Determine the (x, y) coordinate at the center of the cell enclosing the given text.  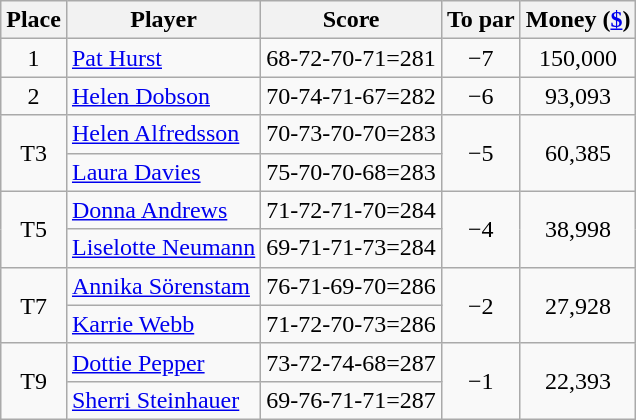
73-72-74-68=287 (352, 362)
22,393 (578, 381)
70-74-71-67=282 (352, 96)
−6 (480, 96)
93,093 (578, 96)
75-70-70-68=283 (352, 172)
71-72-70-73=286 (352, 324)
68-72-70-71=281 (352, 58)
Helen Alfredsson (163, 134)
Place (34, 20)
76-71-69-70=286 (352, 286)
T5 (34, 229)
−5 (480, 153)
2 (34, 96)
−4 (480, 229)
T7 (34, 305)
−2 (480, 305)
To par (480, 20)
Score (352, 20)
Player (163, 20)
1 (34, 58)
Dottie Pepper (163, 362)
70-73-70-70=283 (352, 134)
Karrie Webb (163, 324)
Liselotte Neumann (163, 248)
−1 (480, 381)
Helen Dobson (163, 96)
Laura Davies (163, 172)
69-71-71-73=284 (352, 248)
69-76-71-71=287 (352, 400)
27,928 (578, 305)
Sherri Steinhauer (163, 400)
Annika Sörenstam (163, 286)
T9 (34, 381)
Pat Hurst (163, 58)
38,998 (578, 229)
60,385 (578, 153)
71-72-71-70=284 (352, 210)
−7 (480, 58)
150,000 (578, 58)
T3 (34, 153)
Money ($) (578, 20)
Donna Andrews (163, 210)
